For the text-containing cell, return its midpoint in [X, Y] coordinate format. 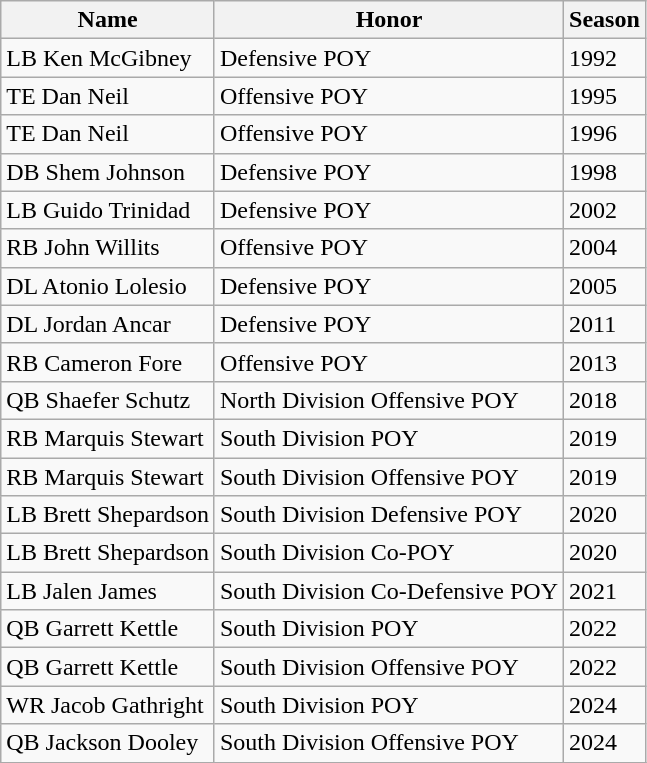
2002 [605, 210]
Name [108, 20]
QB Jackson Dooley [108, 743]
South Division Defensive POY [388, 515]
LB Ken McGibney [108, 58]
2011 [605, 324]
DB Shem Johnson [108, 172]
2005 [605, 286]
DL Jordan Ancar [108, 324]
LB Jalen James [108, 591]
2018 [605, 400]
QB Shaefer Schutz [108, 400]
Season [605, 20]
1995 [605, 96]
2013 [605, 362]
2021 [605, 591]
2004 [605, 248]
RB John Willits [108, 248]
North Division Offensive POY [388, 400]
Honor [388, 20]
South Division Co-POY [388, 553]
South Division Co-Defensive POY [388, 591]
WR Jacob Gathright [108, 705]
1996 [605, 134]
RB Cameron Fore [108, 362]
LB Guido Trinidad [108, 210]
1992 [605, 58]
1998 [605, 172]
DL Atonio Lolesio [108, 286]
